Return (x, y) of the center of cell containing provided text 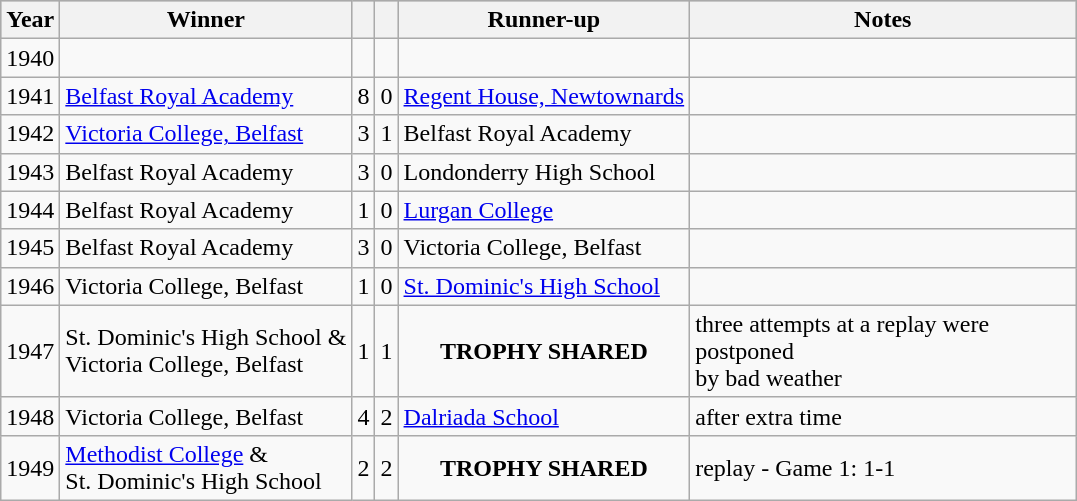
Lurgan College (544, 210)
1940 (30, 58)
three attempts at a replay were postponedby bad weather (883, 351)
Methodist College &St. Dominic's High School (206, 468)
1943 (30, 172)
Londonderry High School (544, 172)
1944 (30, 210)
St. Dominic's High School &Victoria College, Belfast (206, 351)
1948 (30, 416)
Year (30, 20)
Notes (883, 20)
after extra time (883, 416)
1946 (30, 286)
Winner (206, 20)
1942 (30, 134)
Runner-up (544, 20)
1947 (30, 351)
St. Dominic's High School (544, 286)
8 (364, 96)
Regent House, Newtownards (544, 96)
replay - Game 1: 1-1 (883, 468)
1945 (30, 248)
4 (364, 416)
1941 (30, 96)
Dalriada School (544, 416)
1949 (30, 468)
